Return the (X, Y) coordinate for the center point of the cell that contains the specified text.  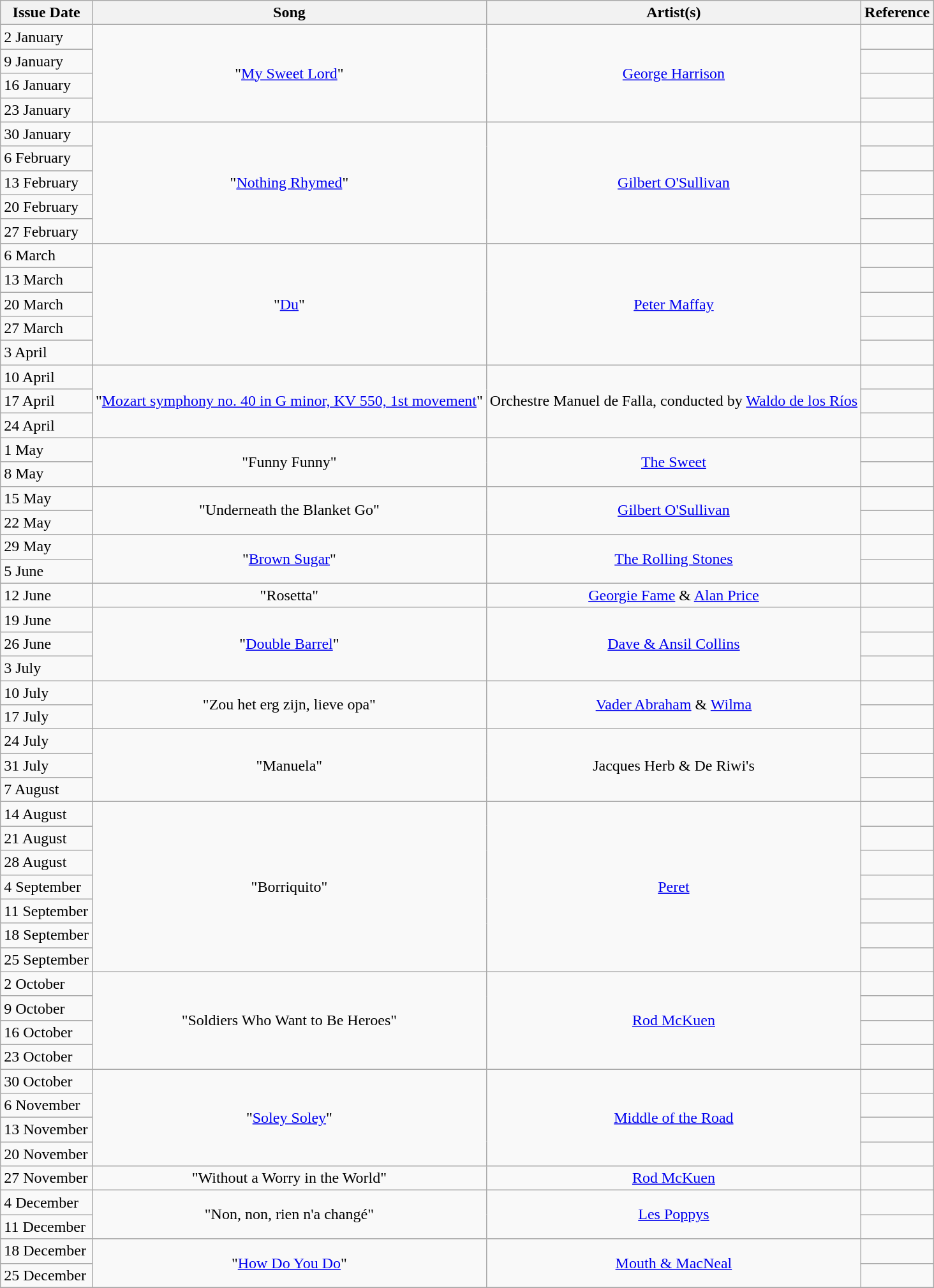
The Rolling Stones (674, 559)
6 February (47, 158)
25 December (47, 1275)
Artist(s) (674, 13)
"Mozart symphony no. 40 in G minor, KV 550, 1st movement" (289, 401)
25 September (47, 959)
Song (289, 13)
"Underneath the Blanket Go" (289, 510)
"How Do You Do" (289, 1263)
"Rosetta" (289, 595)
9 January (47, 61)
22 May (47, 522)
Georgie Fame & Alan Price (674, 595)
20 November (47, 1154)
6 November (47, 1106)
26 June (47, 644)
19 June (47, 619)
7 August (47, 790)
2 January (47, 37)
"Du" (289, 304)
4 September (47, 887)
6 March (47, 255)
1 May (47, 450)
17 July (47, 717)
Reference (897, 13)
17 April (47, 401)
3 April (47, 353)
Les Poppys (674, 1215)
"Funny Funny" (289, 462)
11 December (47, 1227)
2 October (47, 984)
"Soldiers Who Want to Be Heroes" (289, 1020)
16 January (47, 85)
5 June (47, 571)
"Borriquito" (289, 887)
Dave & Ansil Collins (674, 644)
"Brown Sugar" (289, 559)
14 August (47, 814)
"Non, non, rien n'a changé" (289, 1215)
18 September (47, 935)
10 April (47, 377)
"Double Barrel" (289, 644)
Orchestre Manuel de Falla, conducted by Waldo de los Ríos (674, 401)
Issue Date (47, 13)
24 July (47, 741)
"Soley Soley" (289, 1118)
"Zou het erg zijn, lieve opa" (289, 704)
10 July (47, 692)
31 July (47, 766)
4 December (47, 1203)
27 March (47, 329)
13 March (47, 279)
13 November (47, 1130)
Middle of the Road (674, 1118)
"Without a Worry in the World" (289, 1178)
15 May (47, 498)
8 May (47, 474)
23 October (47, 1056)
27 February (47, 231)
20 March (47, 304)
20 February (47, 207)
27 November (47, 1178)
The Sweet (674, 462)
"My Sweet Lord" (289, 73)
Peret (674, 887)
Vader Abraham & Wilma (674, 704)
16 October (47, 1032)
24 April (47, 426)
Peter Maffay (674, 304)
9 October (47, 1008)
30 January (47, 134)
Mouth & MacNeal (674, 1263)
3 July (47, 668)
23 January (47, 110)
21 August (47, 838)
Jacques Herb & De Riwi's (674, 766)
30 October (47, 1081)
28 August (47, 862)
"Nothing Rhymed" (289, 182)
"Manuela" (289, 766)
George Harrison (674, 73)
29 May (47, 547)
12 June (47, 595)
13 February (47, 182)
18 December (47, 1251)
11 September (47, 911)
